Return (X, Y) of the center of cell containing provided text 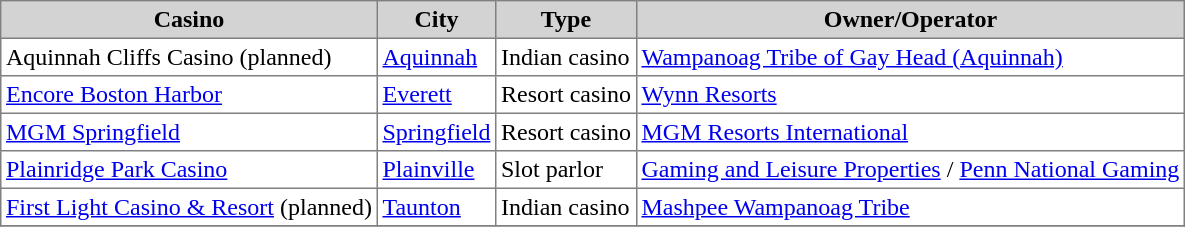
Gaming and Leisure Properties / Penn National Gaming (910, 170)
Everett (436, 95)
Taunton (436, 207)
Casino (189, 20)
Plainridge Park Casino (189, 170)
Wampanoag Tribe of Gay Head (Aquinnah) (910, 57)
Owner/Operator (910, 20)
Springfield (436, 132)
MGM Resorts International (910, 132)
Type (566, 20)
Slot parlor (566, 170)
Encore Boston Harbor (189, 95)
Aquinnah Cliffs Casino (planned) (189, 57)
City (436, 20)
MGM Springfield (189, 132)
Aquinnah (436, 57)
Mashpee Wampanoag Tribe (910, 207)
First Light Casino & Resort (planned) (189, 207)
Wynn Resorts (910, 95)
Plainville (436, 170)
